Extract the [x, y] coordinate from the center of the cell holding the provided text.  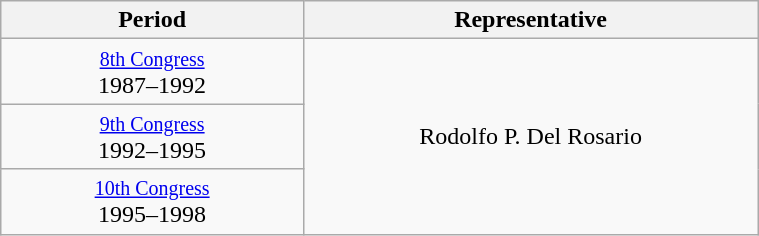
8th Congress1987–1992 [152, 72]
Representative [530, 20]
Period [152, 20]
9th Congress1992–1995 [152, 136]
10th Congress1995–1998 [152, 202]
Rodolfo P. Del Rosario [530, 136]
